Extract the (x, y) coordinate from the center of the cell holding the provided text.  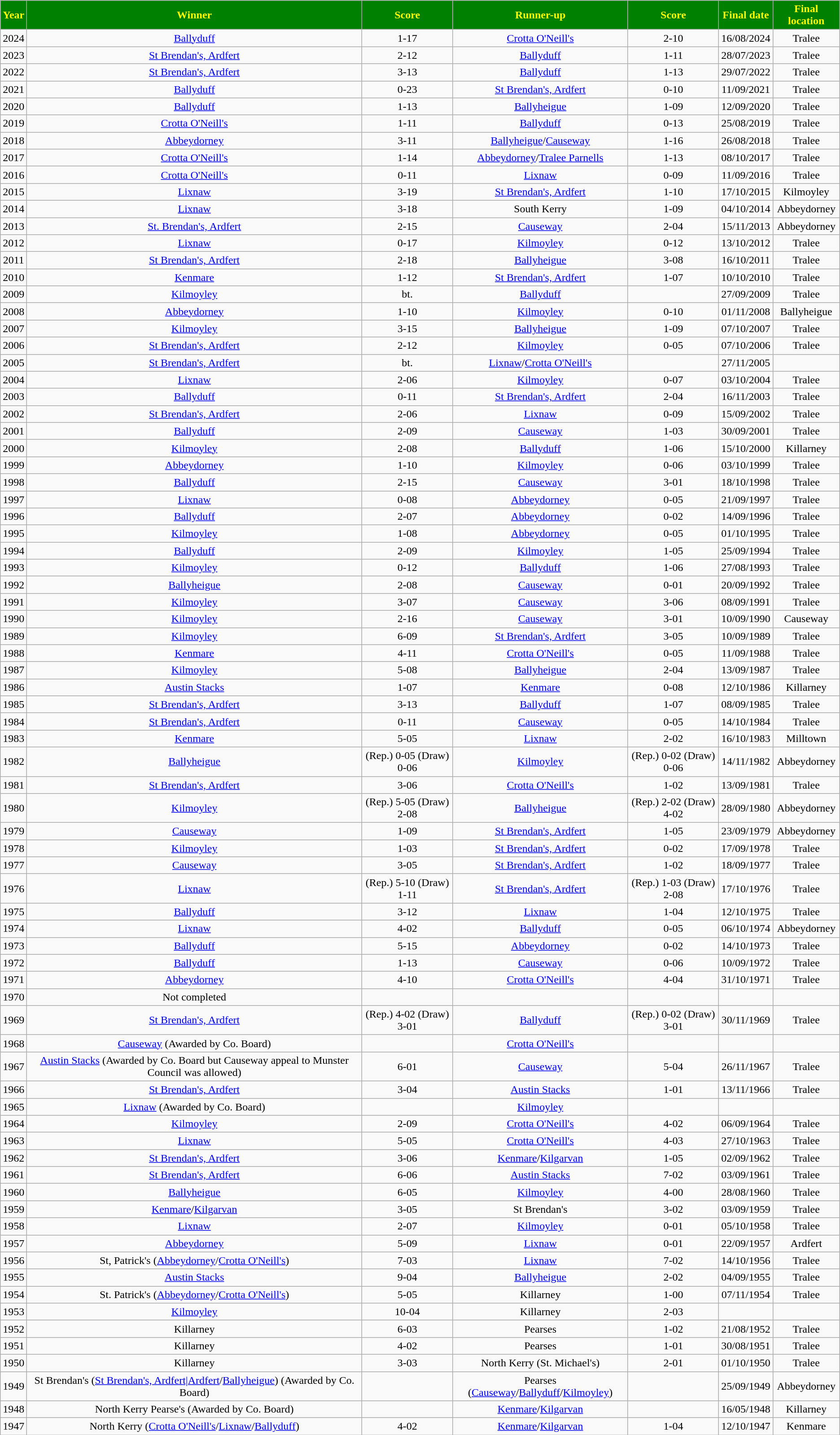
St Brendan's (St Brendan's, Ardfert|Ardfert/Ballyheigue) (Awarded by Co. Board) (195, 1386)
6-05 (407, 1192)
15/10/2000 (746, 448)
1981 (13, 785)
13/09/1987 (746, 670)
5-04 (673, 1066)
13/11/1966 (746, 1089)
2019 (13, 123)
(Rep.) 0-02 (Draw) 0-06 (673, 761)
9-04 (407, 1277)
25/09/1994 (746, 551)
3-07 (407, 602)
3-12 (407, 912)
1974 (13, 929)
2-18 (407, 260)
27/09/2009 (746, 294)
1989 (13, 636)
1993 (13, 568)
2-10 (673, 38)
17/10/2015 (746, 192)
North Kerry Pearse's (Awarded by Co. Board) (195, 1409)
1998 (13, 482)
1997 (13, 500)
5-09 (407, 1243)
28/07/2023 (746, 55)
2017 (13, 158)
1972 (13, 963)
27/08/1993 (746, 568)
22/09/1957 (746, 1243)
01/10/1950 (746, 1363)
2016 (13, 175)
3-18 (407, 209)
1948 (13, 1409)
10/10/2010 (746, 277)
(Rep.) 0-02 (Draw) 3-01 (673, 1020)
North Kerry (Crotta O'Neill's/Lixnaw/Ballyduff) (195, 1426)
0-17 (407, 243)
0-23 (407, 89)
4-00 (673, 1192)
11/09/2016 (746, 175)
10/09/1989 (746, 636)
08/10/2017 (746, 158)
28/09/1980 (746, 808)
1968 (13, 1043)
1951 (13, 1346)
Ballyheigue/Causeway (540, 140)
4-10 (407, 980)
07/10/2007 (746, 329)
1950 (13, 1363)
16/08/2024 (746, 38)
4-03 (673, 1141)
2024 (13, 38)
2-01 (673, 1363)
07/10/2006 (746, 346)
1994 (13, 551)
1957 (13, 1243)
1-16 (673, 140)
14/09/1996 (746, 517)
08/09/1985 (746, 704)
1965 (13, 1106)
11/09/2021 (746, 89)
1975 (13, 912)
2015 (13, 192)
1955 (13, 1277)
1996 (13, 517)
01/10/1995 (746, 534)
6-09 (407, 636)
06/09/1964 (746, 1124)
1947 (13, 1426)
St. Patrick's (Abbeydorney/Crotta O'Neill's) (195, 1295)
St, Patrick's (Abbeydorney/Crotta O'Neill's) (195, 1260)
2006 (13, 346)
30/08/1951 (746, 1346)
2011 (13, 260)
1988 (13, 653)
2004 (13, 380)
Milltown (806, 738)
3-11 (407, 140)
3-03 (407, 1363)
21/09/1997 (746, 500)
1999 (13, 465)
2-03 (673, 1312)
Winner (195, 15)
25/09/1949 (746, 1386)
04/09/1955 (746, 1277)
1973 (13, 946)
5-15 (407, 946)
3-15 (407, 329)
2020 (13, 106)
1984 (13, 721)
2023 (13, 55)
16/10/2011 (746, 260)
07/11/1954 (746, 1295)
1956 (13, 1260)
3-04 (407, 1089)
18/09/1977 (746, 865)
(Rep.) 1-03 (Draw) 2-08 (673, 889)
(Rep.) 0-05 (Draw) 0-06 (407, 761)
05/10/1958 (746, 1226)
4-11 (407, 653)
2002 (13, 414)
(Rep.) 5-10 (Draw) 1-11 (407, 889)
1969 (13, 1020)
1953 (13, 1312)
2001 (13, 431)
30/09/2001 (746, 431)
2021 (13, 89)
29/07/2022 (746, 72)
04/10/2014 (746, 209)
1-08 (407, 534)
2009 (13, 294)
1-17 (407, 38)
1985 (13, 704)
1959 (13, 1209)
1-14 (407, 158)
0-07 (673, 380)
1995 (13, 534)
1982 (13, 761)
1-12 (407, 277)
10-04 (407, 1312)
5-08 (407, 670)
12/10/1947 (746, 1426)
14/10/1956 (746, 1260)
1976 (13, 889)
1949 (13, 1386)
(Rep.) 5-05 (Draw) 2-08 (407, 808)
13/10/2012 (746, 243)
Final location (806, 15)
16/05/1948 (746, 1409)
1990 (13, 619)
12/09/2020 (746, 106)
2010 (13, 277)
1952 (13, 1329)
12/10/1975 (746, 912)
2014 (13, 209)
03/10/2004 (746, 380)
3-02 (673, 1209)
27/11/2005 (746, 363)
1991 (13, 602)
13/09/1981 (746, 785)
1963 (13, 1141)
31/10/1971 (746, 980)
06/10/1974 (746, 929)
3-19 (407, 192)
6-01 (407, 1066)
Abbeydorney/Tralee Parnells (540, 158)
30/11/1969 (746, 1020)
2-16 (407, 619)
St. Brendan's, Ardfert (195, 226)
21/08/1952 (746, 1329)
14/11/1982 (746, 761)
27/10/1963 (746, 1141)
03/09/1961 (746, 1175)
Final date (746, 15)
1-00 (673, 1295)
2022 (13, 72)
North Kerry (St. Michael's) (540, 1363)
16/10/1983 (746, 738)
2013 (13, 226)
2005 (13, 363)
1987 (13, 670)
St Brendan's (540, 1209)
15/09/2002 (746, 414)
Lixnaw (Awarded by Co. Board) (195, 1106)
6-06 (407, 1175)
1979 (13, 831)
1983 (13, 738)
2003 (13, 397)
4-04 (673, 980)
1970 (13, 997)
1992 (13, 585)
12/10/1986 (746, 687)
Causeway (Awarded by Co. Board) (195, 1043)
26/11/1967 (746, 1066)
Austin Stacks (Awarded by Co. Board but Causeway appeal to Munster Council was allowed) (195, 1066)
Year (13, 15)
1967 (13, 1066)
1986 (13, 687)
28/08/1960 (746, 1192)
(Rep.) 2-02 (Draw) 4-02 (673, 808)
18/10/1998 (746, 482)
Runner-up (540, 15)
Ardfert (806, 1243)
03/09/1959 (746, 1209)
11/09/1988 (746, 653)
17/10/1976 (746, 889)
Not completed (195, 997)
1964 (13, 1124)
2007 (13, 329)
3-08 (673, 260)
2018 (13, 140)
Lixnaw/Crotta O'Neill's (540, 363)
1954 (13, 1295)
15/11/2013 (746, 226)
(Rep.) 4-02 (Draw) 3-01 (407, 1020)
08/09/1991 (746, 602)
16/11/2003 (746, 397)
Pearses (Causeway/Ballyduff/Kilmoyley) (540, 1386)
South Kerry (540, 209)
1971 (13, 980)
03/10/1999 (746, 465)
1962 (13, 1158)
02/09/1962 (746, 1158)
1977 (13, 865)
10/09/1972 (746, 963)
25/08/2019 (746, 123)
2008 (13, 312)
01/11/2008 (746, 312)
2000 (13, 448)
6-03 (407, 1329)
1980 (13, 808)
26/08/2018 (746, 140)
1966 (13, 1089)
10/09/1990 (746, 619)
1960 (13, 1192)
1961 (13, 1175)
14/10/1973 (746, 946)
0-13 (673, 123)
20/09/1992 (746, 585)
2012 (13, 243)
14/10/1984 (746, 721)
1958 (13, 1226)
1978 (13, 848)
17/09/1978 (746, 848)
7-03 (407, 1260)
23/09/1979 (746, 831)
